Return (x, y) of the center of cell containing provided text 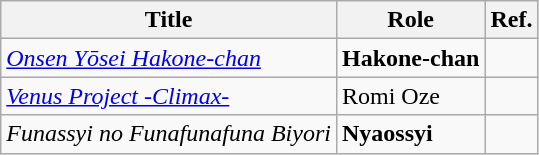
Title (169, 20)
Nyaossyi (410, 134)
Hakone-chan (410, 58)
Role (410, 20)
Onsen Yōsei Hakone-chan (169, 58)
Romi Oze (410, 96)
Ref. (512, 20)
Venus Project -Climax- (169, 96)
Funassyi no Funafunafuna Biyori (169, 134)
